From the cell containing the given text, extract its center point as (X, Y) coordinate. 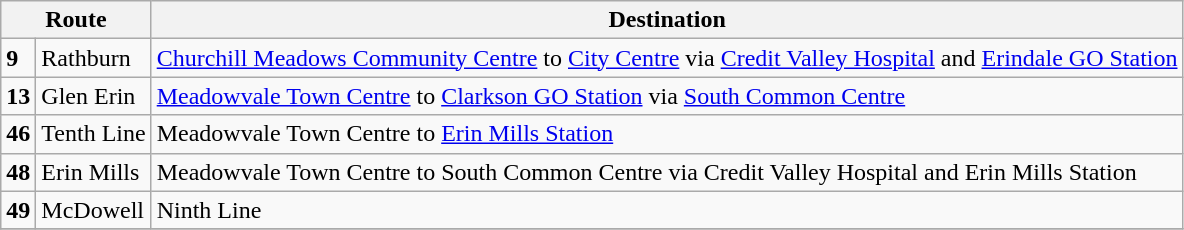
Tenth Line (94, 134)
Route (76, 20)
48 (18, 172)
9 (18, 58)
Erin Mills (94, 172)
Rathburn (94, 58)
Ninth Line (667, 210)
Destination (667, 20)
Churchill Meadows Community Centre to City Centre via Credit Valley Hospital and Erindale GO Station (667, 58)
13 (18, 96)
McDowell (94, 210)
Meadowvale Town Centre to Erin Mills Station (667, 134)
49 (18, 210)
Meadowvale Town Centre to South Common Centre via Credit Valley Hospital and Erin Mills Station (667, 172)
Meadowvale Town Centre to Clarkson GO Station via South Common Centre (667, 96)
46 (18, 134)
Glen Erin (94, 96)
